For the text-containing cell, return its midpoint in (X, Y) coordinate format. 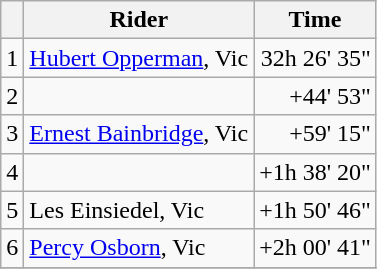
Ernest Bainbridge, Vic (139, 134)
+44' 53" (316, 96)
1 (12, 58)
Hubert Opperman, Vic (139, 58)
+2h 00' 41" (316, 248)
Time (316, 20)
32h 26' 35" (316, 58)
Rider (139, 20)
+59' 15" (316, 134)
3 (12, 134)
Les Einsiedel, Vic (139, 210)
+1h 38' 20" (316, 172)
+1h 50' 46" (316, 210)
4 (12, 172)
2 (12, 96)
6 (12, 248)
5 (12, 210)
Percy Osborn, Vic (139, 248)
